Output the [x, y] coordinate of the center of the cell containing the given text.  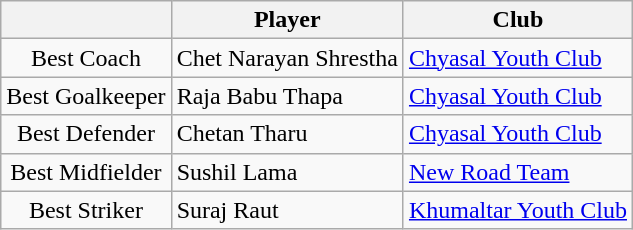
Chetan Tharu [287, 134]
Best Coach [86, 58]
Best Defender [86, 134]
Player [287, 20]
Best Midfielder [86, 172]
Suraj Raut [287, 210]
Best Goalkeeper [86, 96]
Raja Babu Thapa [287, 96]
Chet Narayan Shrestha [287, 58]
Khumaltar Youth Club [518, 210]
Best Striker [86, 210]
Club [518, 20]
Sushil Lama [287, 172]
New Road Team [518, 172]
